Scan for the cell matching the given text and deliver its (x, y) coordinate at center. 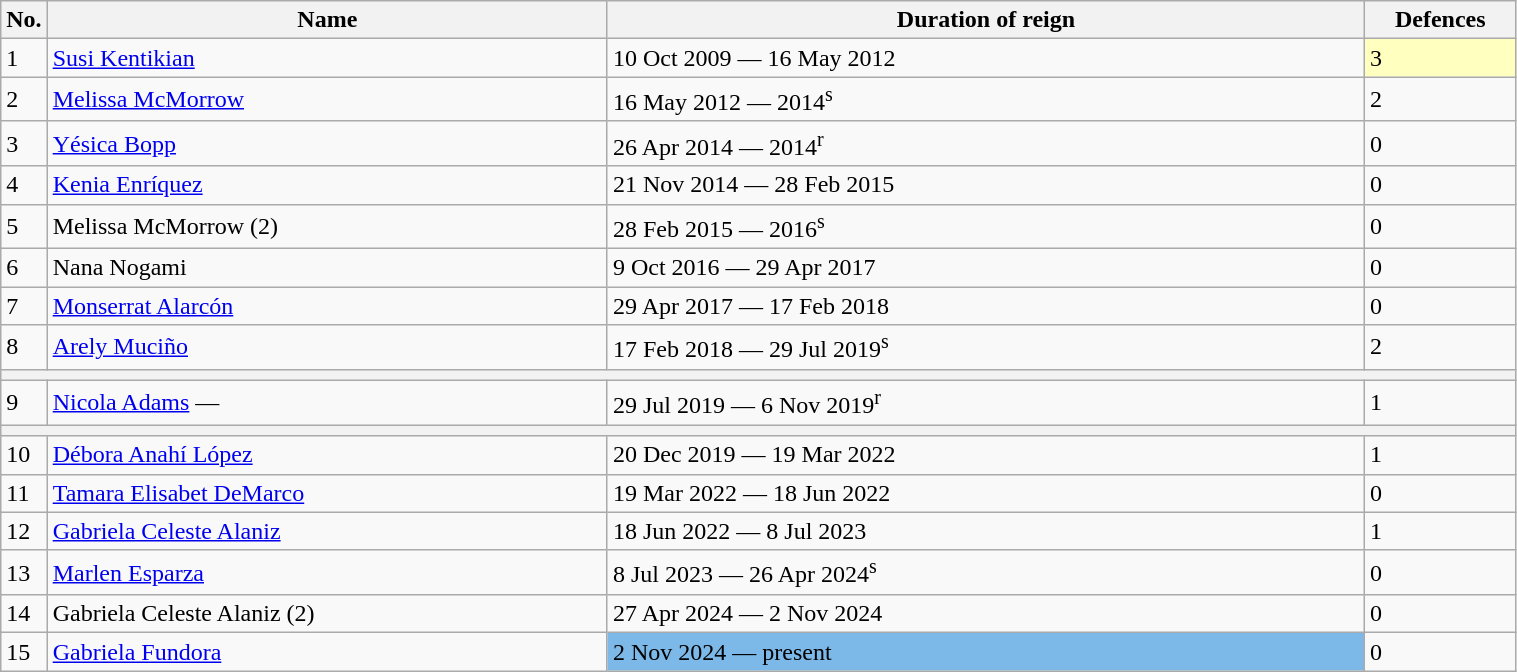
Gabriela Fundora (327, 652)
6 (24, 268)
5 (24, 226)
13 (24, 572)
29 Apr 2017 — 17 Feb 2018 (986, 306)
Marlen Esparza (327, 572)
20 Dec 2019 — 19 Mar 2022 (986, 455)
9 (24, 402)
29 Jul 2019 — 6 Nov 2019r (986, 402)
Débora Anahí López (327, 455)
Monserrat Alarcón (327, 306)
21 Nov 2014 — 28 Feb 2015 (986, 185)
26 Apr 2014 — 2014r (986, 144)
14 (24, 614)
No. (24, 20)
11 (24, 493)
4 (24, 185)
8 Jul 2023 — 26 Apr 2024s (986, 572)
Tamara Elisabet DeMarco (327, 493)
28 Feb 2015 — 2016s (986, 226)
27 Apr 2024 — 2 Nov 2024 (986, 614)
Kenia Enríquez (327, 185)
2 Nov 2024 — present (986, 652)
Susi Kentikian (327, 58)
Arely Muciño (327, 348)
Defences (1441, 20)
Melissa McMorrow (327, 100)
17 Feb 2018 — 29 Jul 2019s (986, 348)
Name (327, 20)
19 Mar 2022 — 18 Jun 2022 (986, 493)
7 (24, 306)
15 (24, 652)
Duration of reign (986, 20)
10 (24, 455)
Gabriela Celeste Alaniz (327, 531)
8 (24, 348)
10 Oct 2009 — 16 May 2012 (986, 58)
12 (24, 531)
Yésica Bopp (327, 144)
Nicola Adams — (327, 402)
18 Jun 2022 — 8 Jul 2023 (986, 531)
Melissa McMorrow (2) (327, 226)
16 May 2012 — 2014s (986, 100)
9 Oct 2016 — 29 Apr 2017 (986, 268)
Nana Nogami (327, 268)
Gabriela Celeste Alaniz (2) (327, 614)
